Locate the cell with the specified text and output its (x, y) center coordinate. 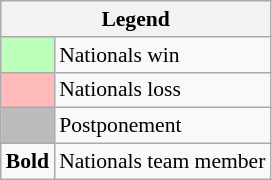
Nationals team member (162, 162)
Nationals win (162, 55)
Nationals loss (162, 90)
Postponement (162, 126)
Bold (28, 162)
Legend (136, 19)
